From the cell containing the given text, extract its center point as (X, Y) coordinate. 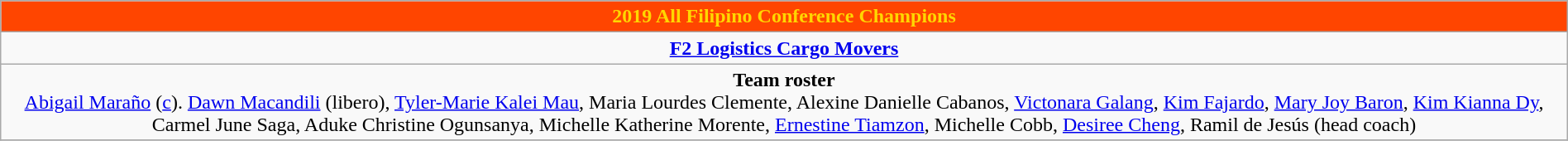
F2 Logistics Cargo Movers (784, 48)
2019 All Filipino Conference Champions (784, 17)
